Output the (X, Y) coordinate of the center of the cell containing the given text.  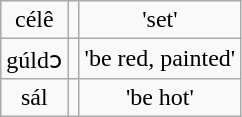
sál (34, 97)
gúldɔ (34, 59)
'be hot' (160, 97)
'be red, painted' (160, 59)
'set' (160, 20)
célê (34, 20)
